For the text-containing cell, return its midpoint in (x, y) coordinate format. 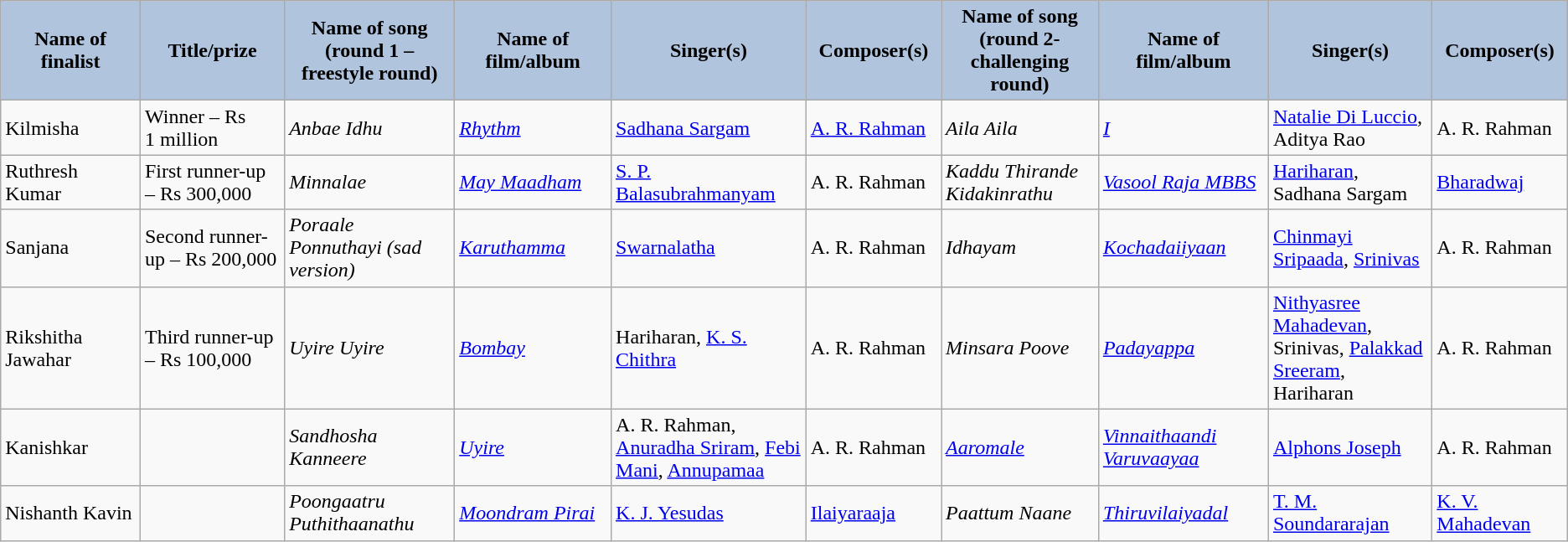
Sanjana (70, 248)
Minsara Poove (1020, 348)
K. J. Yesudas (709, 513)
Vinnaithaandi Varuvaayaa (1183, 447)
Uyire Uyire (370, 348)
Name of song (round 2- challenging round) (1020, 50)
Alphons Joseph (1350, 447)
Moondram Pirai (533, 513)
Thiruvilaiyadal (1183, 513)
Padayappa (1183, 348)
S. P. Balasubrahmanyam (709, 183)
Nithyasree Mahadevan, Srinivas, Palakkad Sreeram, Hariharan (1350, 348)
Idhayam (1020, 248)
I (1183, 127)
Paattum Naane (1020, 513)
K. V. Mahadevan (1499, 513)
Sandhosha Kanneere (370, 447)
Sadhana Sargam (709, 127)
Winner – Rs 1 million (212, 127)
Kaddu Thirande Kidakinrathu (1020, 183)
Hariharan, K. S. Chithra (709, 348)
Karuthamma (533, 248)
Swarnalatha (709, 248)
May Maadham (533, 183)
Name of song (round 1 – freestyle round) (370, 50)
Third runner-up – Rs 100,000 (212, 348)
Kochadaiiyaan (1183, 248)
Second runner-up – Rs 200,000 (212, 248)
Uyire (533, 447)
Vasool Raja MBBS (1183, 183)
Rikshitha Jawahar (70, 348)
A. R. Rahman, Anuradha Sriram, Febi Mani, Annupamaa (709, 447)
Natalie Di Luccio, Aditya Rao (1350, 127)
Anbae Idhu (370, 127)
Poraale Ponnuthayi (sad version) (370, 248)
Ilaiyaraaja (873, 513)
Aila Aila (1020, 127)
Name of finalist (70, 50)
Title/prize (212, 50)
Bombay (533, 348)
Rhythm (533, 127)
T. M. Soundararajan (1350, 513)
Kilmisha (70, 127)
Chinmayi Sripaada, Srinivas (1350, 248)
Aaromale (1020, 447)
Kanishkar (70, 447)
Hariharan, Sadhana Sargam (1350, 183)
Nishanth Kavin (70, 513)
Poongaatru Puthithaanathu (370, 513)
Bharadwaj (1499, 183)
Ruthresh Kumar (70, 183)
Minnalae (370, 183)
First runner-up – Rs 300,000 (212, 183)
